Provide the [X, Y] coordinate of the cell's center where the given text is located.  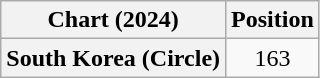
Position [273, 20]
South Korea (Circle) [114, 58]
Chart (2024) [114, 20]
163 [273, 58]
